Capture the cell that displays the provided text and extract its [x, y] central coordinate. 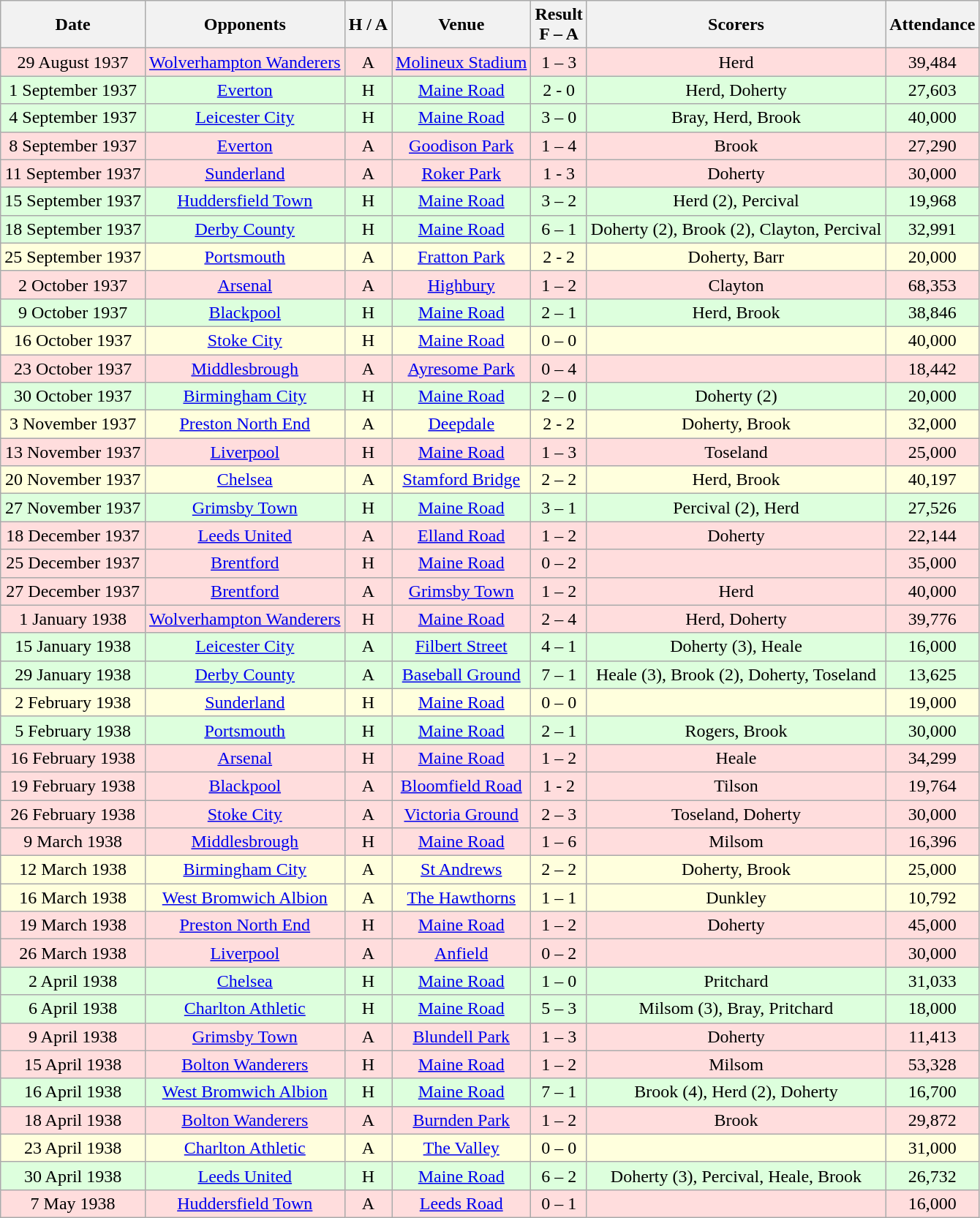
3 November 1937 [73, 424]
Percival (2), Herd [736, 508]
39,484 [932, 62]
45,000 [932, 925]
Venue [461, 25]
18,442 [932, 368]
25 September 1937 [73, 257]
5 February 1938 [73, 730]
1 September 1937 [73, 90]
9 October 1937 [73, 312]
23 April 1938 [73, 1148]
6 – 1 [559, 229]
15 January 1938 [73, 647]
18 December 1937 [73, 535]
Doherty (3), Heale [736, 647]
7 May 1938 [73, 1203]
Anfield [461, 953]
Molineux Stadium [461, 62]
16,700 [932, 1092]
1 – 4 [559, 146]
19,968 [932, 201]
38,846 [932, 312]
2 - 0 [559, 90]
26 March 1938 [73, 953]
29 August 1937 [73, 62]
Opponents [244, 25]
4 September 1937 [73, 118]
Burnden Park [461, 1120]
53,328 [932, 1064]
29 January 1938 [73, 674]
27 December 1937 [73, 591]
2 February 1938 [73, 702]
29,872 [932, 1120]
St Andrews [461, 870]
12 March 1938 [73, 870]
11 September 1937 [73, 173]
27 November 1937 [73, 508]
Doherty (2) [736, 396]
Stamford Bridge [461, 480]
13,625 [932, 674]
Elland Road [461, 535]
Bray, Herd, Brook [736, 118]
Victoria Ground [461, 814]
1 January 1938 [73, 619]
1 – 0 [559, 981]
16 February 1938 [73, 758]
Highbury [461, 285]
16,396 [932, 842]
19,764 [932, 786]
39,776 [932, 619]
15 April 1938 [73, 1064]
Dunkley [736, 898]
40,197 [932, 480]
Attendance [932, 25]
Doherty (3), Percival, Heale, Brook [736, 1176]
Fratton Park [461, 257]
9 April 1938 [73, 1037]
3 – 2 [559, 201]
5 – 3 [559, 1009]
Brook (4), Herd (2), Doherty [736, 1092]
0 – 4 [559, 368]
25 December 1937 [73, 563]
Doherty (2), Brook (2), Clayton, Percival [736, 229]
18 April 1938 [73, 1120]
19 March 1938 [73, 925]
Doherty, Barr [736, 257]
Bloomfield Road [461, 786]
Roker Park [461, 173]
1 – 1 [559, 898]
The Valley [461, 1148]
19,000 [932, 702]
3 – 0 [559, 118]
32,991 [932, 229]
1 - 2 [559, 786]
11,413 [932, 1037]
22,144 [932, 535]
2 April 1938 [73, 981]
31,000 [932, 1148]
1 - 3 [559, 173]
6 April 1938 [73, 1009]
2 – 4 [559, 619]
Deepdale [461, 424]
2 – 3 [559, 814]
Toseland, Doherty [736, 814]
30 April 1938 [73, 1176]
Heale [736, 758]
3 – 1 [559, 508]
6 – 2 [559, 1176]
10,792 [932, 898]
Herd (2), Percival [736, 201]
16 October 1937 [73, 340]
16 March 1938 [73, 898]
19 February 1938 [73, 786]
2 – 0 [559, 396]
Rogers, Brook [736, 730]
31,033 [932, 981]
20 November 1937 [73, 480]
ResultF – A [559, 25]
18 September 1937 [73, 229]
Blundell Park [461, 1037]
Toseland [736, 452]
Scorers [736, 25]
Tilson [736, 786]
27,526 [932, 508]
68,353 [932, 285]
2 October 1937 [73, 285]
Pritchard [736, 981]
15 September 1937 [73, 201]
Heale (3), Brook (2), Doherty, Toseland [736, 674]
4 – 1 [559, 647]
27,603 [932, 90]
0 – 1 [559, 1203]
8 September 1937 [73, 146]
9 March 1938 [73, 842]
16 April 1938 [73, 1092]
26 February 1938 [73, 814]
34,299 [932, 758]
18,000 [932, 1009]
26,732 [932, 1176]
Milsom (3), Bray, Pritchard [736, 1009]
13 November 1937 [73, 452]
32,000 [932, 424]
30 October 1937 [73, 396]
35,000 [932, 563]
Clayton [736, 285]
The Hawthorns [461, 898]
Baseball Ground [461, 674]
Leeds Road [461, 1203]
1 – 6 [559, 842]
H / A [368, 25]
Date [73, 25]
Ayresome Park [461, 368]
27,290 [932, 146]
Filbert Street [461, 647]
Goodison Park [461, 146]
23 October 1937 [73, 368]
